Scan for the cell matching the given text and deliver its [x, y] coordinate at center. 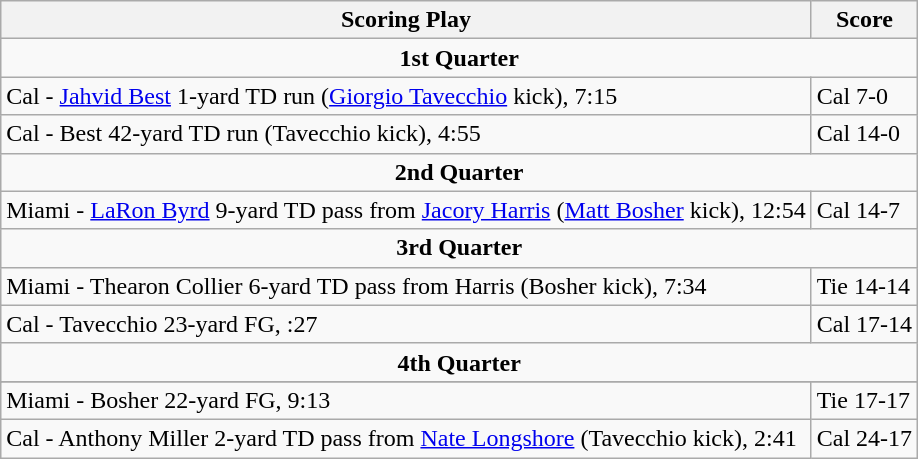
Cal 17-14 [864, 324]
Cal - Best 42-yard TD run (Tavecchio kick), 4:55 [406, 134]
2nd Quarter [460, 172]
Cal 24-17 [864, 438]
Score [864, 20]
Miami - Thearon Collier 6-yard TD pass from Harris (Bosher kick), 7:34 [406, 286]
Cal 7-0 [864, 96]
Cal 14-7 [864, 210]
Scoring Play [406, 20]
Cal 14-0 [864, 134]
Miami - Bosher 22-yard FG, 9:13 [406, 400]
Tie 14-14 [864, 286]
Cal - Jahvid Best 1-yard TD run (Giorgio Tavecchio kick), 7:15 [406, 96]
Cal - Tavecchio 23-yard FG, :27 [406, 324]
Tie 17-17 [864, 400]
Miami - LaRon Byrd 9-yard TD pass from Jacory Harris (Matt Bosher kick), 12:54 [406, 210]
1st Quarter [460, 58]
Cal - Anthony Miller 2-yard TD pass from Nate Longshore (Tavecchio kick), 2:41 [406, 438]
3rd Quarter [460, 248]
4th Quarter [460, 362]
